Output the (X, Y) coordinate of the center of the cell containing the given text.  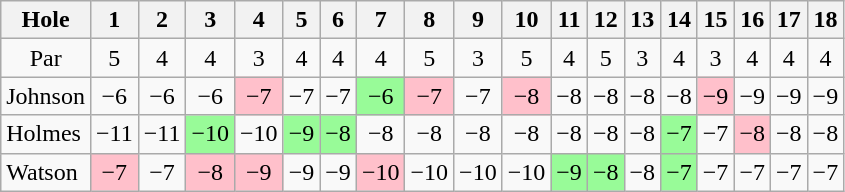
7 (380, 20)
8 (430, 20)
Holmes (46, 134)
18 (826, 20)
6 (338, 20)
12 (606, 20)
Johnson (46, 96)
15 (716, 20)
10 (526, 20)
11 (570, 20)
17 (788, 20)
Watson (46, 172)
1 (114, 20)
9 (478, 20)
16 (752, 20)
2 (162, 20)
13 (642, 20)
14 (680, 20)
Par (46, 58)
Hole (46, 20)
